Output the [x, y] coordinate of the center of the cell containing the given text.  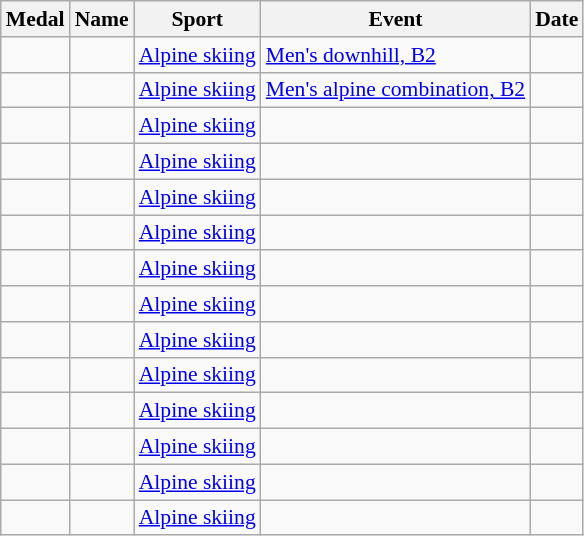
Event [396, 19]
Medal [36, 19]
Date [556, 19]
Men's alpine combination, B2 [396, 90]
Name [102, 19]
Sport [198, 19]
Men's downhill, B2 [396, 55]
